For the text-containing cell, return its midpoint in (X, Y) coordinate format. 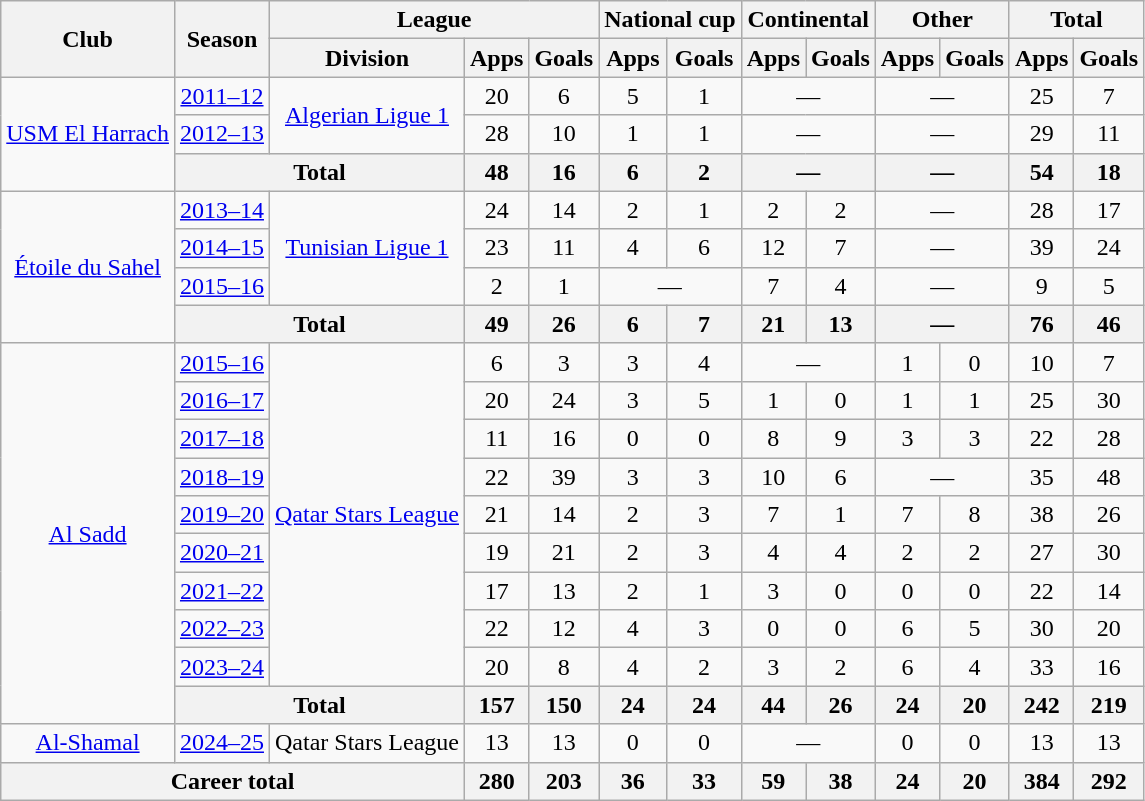
Other (942, 20)
2019–20 (222, 515)
2017–18 (222, 438)
2023–24 (222, 667)
292 (1109, 781)
Career total (233, 781)
29 (1041, 134)
2011–12 (222, 96)
2021–22 (222, 591)
35 (1041, 477)
150 (564, 705)
Continental (808, 20)
Club (88, 39)
2012–13 (222, 134)
Algerian Ligue 1 (368, 115)
2020–21 (222, 553)
2013–14 (222, 210)
36 (633, 781)
76 (1041, 324)
USM El Harrach (88, 134)
242 (1041, 705)
Division (368, 58)
384 (1041, 781)
Étoile du Sahel (88, 267)
203 (564, 781)
Al Sadd (88, 534)
League (434, 20)
54 (1041, 172)
2016–17 (222, 400)
2014–15 (222, 248)
National cup (670, 20)
Tunisian Ligue 1 (368, 248)
280 (496, 781)
23 (496, 248)
27 (1041, 553)
18 (1109, 172)
2024–25 (222, 743)
Season (222, 39)
44 (773, 705)
59 (773, 781)
46 (1109, 324)
49 (496, 324)
2018–19 (222, 477)
2022–23 (222, 629)
157 (496, 705)
19 (496, 553)
Al-Shamal (88, 743)
219 (1109, 705)
